Scan for the cell matching the given text and deliver its (X, Y) coordinate at center. 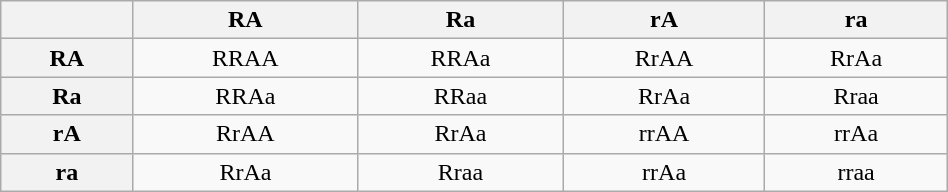
rrAA (664, 134)
RRaa (460, 96)
RRAA (246, 58)
rraa (856, 172)
